Provide the (X, Y) coordinate of the cell's center where the given text is located.  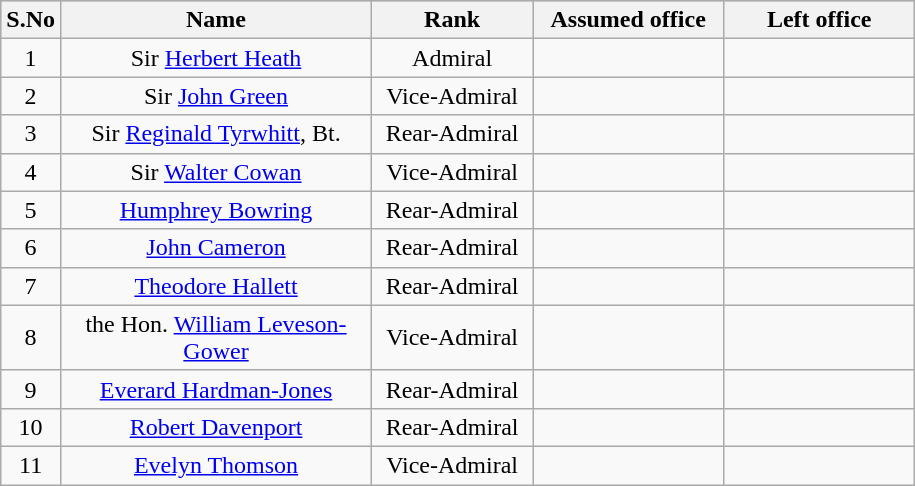
John Cameron (216, 248)
Sir John Green (216, 96)
Humphrey Bowring (216, 210)
11 (31, 465)
7 (31, 286)
S.No (31, 20)
Everard Hardman-Jones (216, 389)
3 (31, 134)
6 (31, 248)
Assumed office (628, 20)
Robert Davenport (216, 427)
Rank (452, 20)
9 (31, 389)
Sir Walter Cowan (216, 172)
the Hon. William Leveson-Gower (216, 338)
Name (216, 20)
2 (31, 96)
5 (31, 210)
Left office (820, 20)
8 (31, 338)
10 (31, 427)
Admiral (452, 58)
Evelyn Thomson (216, 465)
4 (31, 172)
1 (31, 58)
Theodore Hallett (216, 286)
Sir Herbert Heath (216, 58)
Sir Reginald Tyrwhitt, Bt. (216, 134)
